Identify which cell holds the provided text, then report its [X, Y] central coordinate. 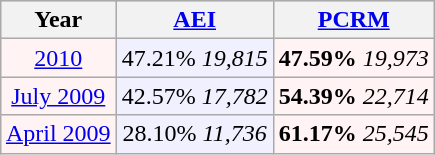
47.21% 19,815 [194, 58]
PCRM [354, 20]
61.17% 25,545 [354, 134]
42.57% 17,782 [194, 96]
54.39% 22,714 [354, 96]
April 2009 [58, 134]
28.10% 11,736 [194, 134]
July 2009 [58, 96]
47.59% 19,973 [354, 58]
2010 [58, 58]
Year [58, 20]
AEI [194, 20]
